Scan for the cell matching the given text and deliver its (x, y) coordinate at center. 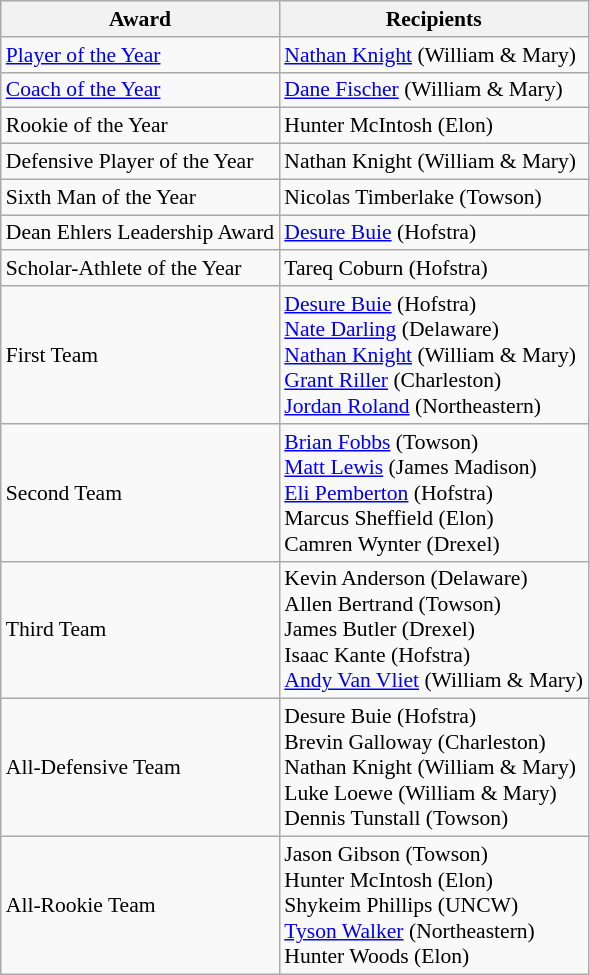
Second Team (140, 493)
First Team (140, 355)
Defensive Player of the Year (140, 162)
Dean Ehlers Leadership Award (140, 233)
All-Rookie Team (140, 906)
Recipients (434, 19)
Brian Fobbs (Towson) Matt Lewis (James Madison) Eli Pemberton (Hofstra) Marcus Sheffield (Elon) Camren Wynter (Drexel) (434, 493)
Scholar-Athlete of the Year (140, 269)
All-Defensive Team (140, 768)
Third Team (140, 630)
Kevin Anderson (Delaware) Allen Bertrand (Towson) James Butler (Drexel) Isaac Kante (Hofstra) Andy Van Vliet (William & Mary) (434, 630)
Desure Buie (Hofstra) (434, 233)
Sixth Man of the Year (140, 197)
Desure Buie (Hofstra) Nate Darling (Delaware) Nathan Knight (William & Mary) Grant Riller (Charleston) Jordan Roland (Northeastern) (434, 355)
Jason Gibson (Towson) Hunter McIntosh (Elon) Shykeim Phillips (UNCW) Tyson Walker (Northeastern) Hunter Woods (Elon) (434, 906)
Dane Fischer (William & Mary) (434, 90)
Nicolas Timberlake (Towson) (434, 197)
Hunter McIntosh (Elon) (434, 126)
Tareq Coburn (Hofstra) (434, 269)
Desure Buie (Hofstra) Brevin Galloway (Charleston) Nathan Knight (William & Mary) Luke Loewe (William & Mary) Dennis Tunstall (Towson) (434, 768)
Award (140, 19)
Coach of the Year (140, 90)
Player of the Year (140, 55)
Rookie of the Year (140, 126)
